Detect which cell encompasses the target text, then output its (x, y) center coordinate. 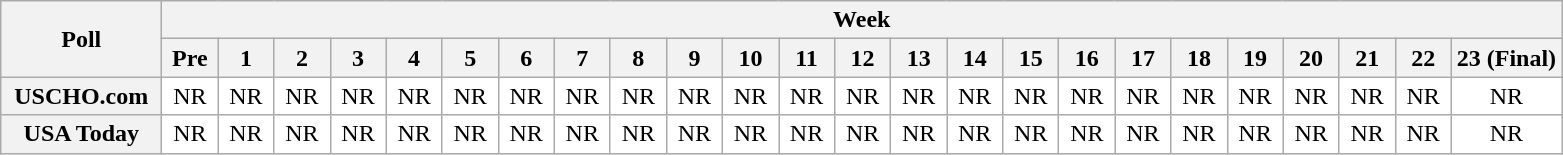
5 (470, 58)
Week (862, 20)
7 (582, 58)
10 (750, 58)
21 (1367, 58)
8 (638, 58)
16 (1087, 58)
15 (1031, 58)
19 (1255, 58)
11 (806, 58)
Pre (190, 58)
1 (246, 58)
14 (975, 58)
12 (863, 58)
6 (526, 58)
USA Today (82, 134)
Poll (82, 39)
USCHO.com (82, 96)
3 (358, 58)
20 (1311, 58)
2 (302, 58)
22 (1423, 58)
17 (1143, 58)
23 (Final) (1506, 58)
18 (1199, 58)
13 (919, 58)
4 (414, 58)
9 (694, 58)
